Return [x, y] of the center of cell containing provided text 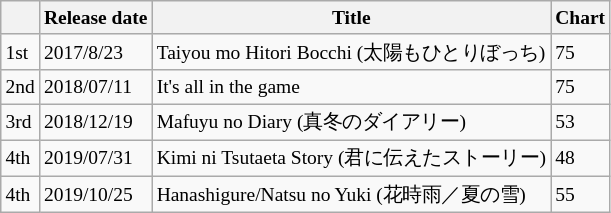
2019/10/25 [96, 194]
3rd [20, 122]
2019/07/31 [96, 158]
55 [580, 194]
2018/07/11 [96, 86]
It's all in the game [352, 86]
Chart [580, 18]
Kimi ni Tsutaeta Story (君に伝えたストーリー) [352, 158]
Title [352, 18]
Release date [96, 18]
53 [580, 122]
Hanashigure/Natsu no Yuki (花時雨／夏の雪) [352, 194]
1st [20, 52]
2017/8/23 [96, 52]
2nd [20, 86]
2018/12/19 [96, 122]
Taiyou mo Hitori Bocchi (太陽もひとりぼっち) [352, 52]
Mafuyu no Diary (真冬のダイアリー) [352, 122]
48 [580, 158]
